Return [X, Y] of the center of cell containing provided text 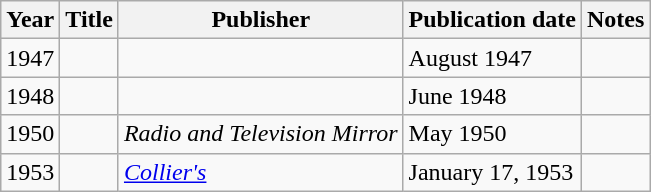
Publisher [260, 20]
1947 [30, 58]
Year [30, 20]
1948 [30, 96]
January 17, 1953 [492, 172]
June 1948 [492, 96]
Collier's [260, 172]
1950 [30, 134]
Publication date [492, 20]
1953 [30, 172]
Radio and Television Mirror [260, 134]
August 1947 [492, 58]
Notes [615, 20]
Title [90, 20]
May 1950 [492, 134]
